Search for the cell housing the specified text and yield its [X, Y] center coordinate. 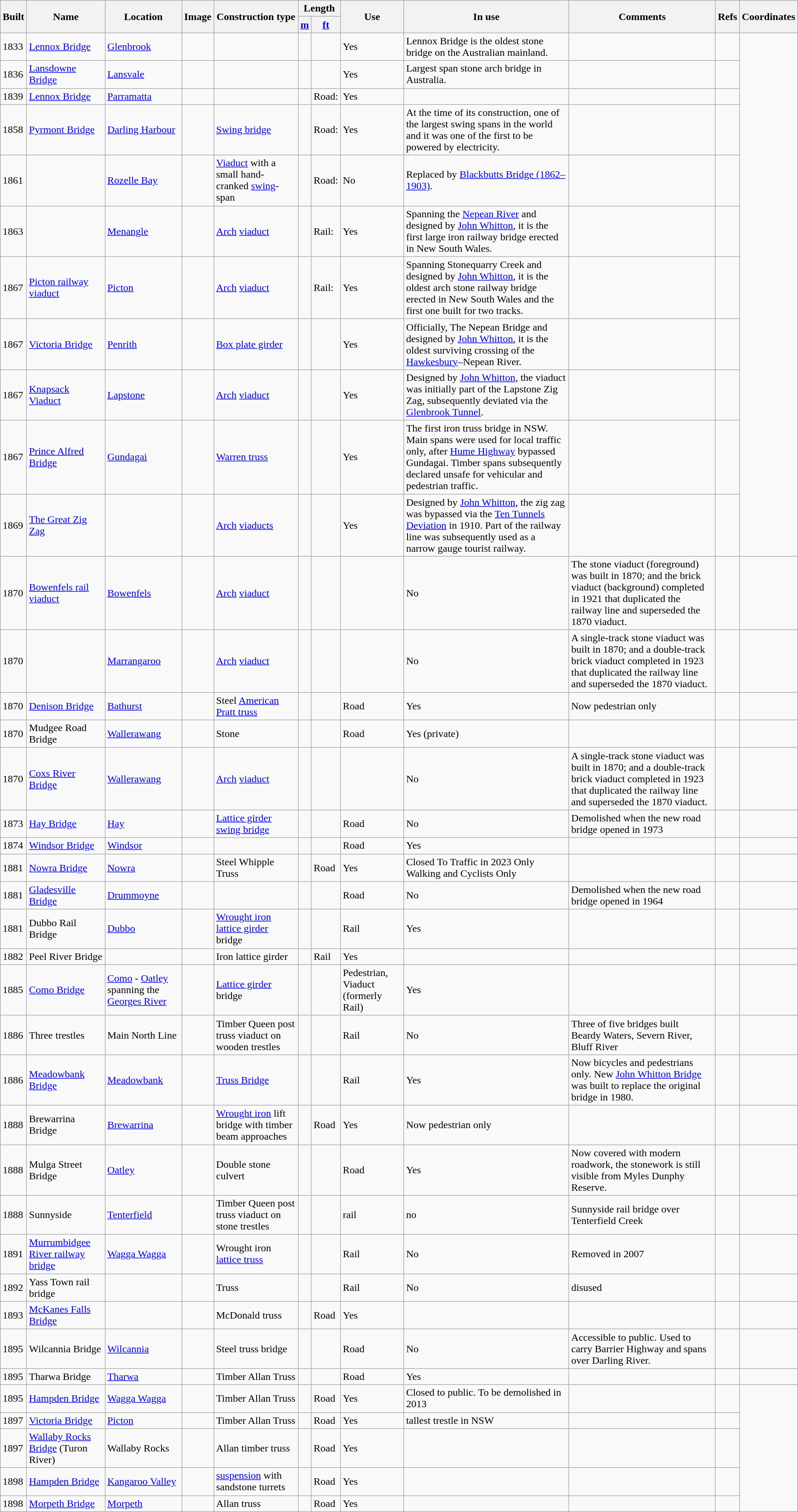
Meadowbank Bridge [66, 1080]
Name [66, 17]
Location [143, 17]
Brewarrina [143, 1125]
Sunnyside [66, 1215]
Rozelle Bay [143, 181]
Largest span stone arch bridge in Australia. [486, 74]
Hay [143, 824]
Timber Queen post truss viaduct on wooden trestles [256, 1035]
Use [372, 17]
Stone [256, 734]
ft [326, 25]
Sunnyside rail bridge over Tenterfield Creek [642, 1215]
Peel River Bridge [66, 956]
Now bicycles and pedestrians only. New John Whitton Bridge was built to replace the original bridge in 1980. [642, 1080]
Penrith [143, 344]
Picton railway viaduct [66, 288]
The Great Zig Zag [66, 525]
Viaduct with a small hand-cranked swing-span [256, 181]
Wrought iron lattice girder bridge [256, 929]
Swing bridge [256, 130]
Steel American Pratt truss [256, 706]
Image [198, 17]
suspension with sandstone turrets [256, 1482]
Iron lattice girder [256, 956]
1873 [14, 824]
Glenbrook [143, 47]
no [486, 1215]
Morpeth [143, 1503]
Mulga Street Bridge [66, 1170]
Lansvale [143, 74]
Arch viaducts [256, 525]
tallest trestle in NSW [486, 1420]
Steel truss bridge [256, 1349]
Windsor Bridge [66, 846]
McDonald truss [256, 1316]
Yass Town rail bridge [66, 1287]
Kangaroo Valley [143, 1482]
Tharwa Bridge [66, 1377]
1836 [14, 74]
Pedestrian, Viaduct (formerly Rail) [372, 990]
Lattice girder bridge [256, 990]
Bathurst [143, 706]
Three of five bridges builtBeardy Waters, Severn River, Bluff River [642, 1035]
Wallaby Rocks Bridge (Turon River) [66, 1448]
Removed in 2007 [642, 1254]
Closed To Traffic in 2023 Only Walking and Cyclists Only [486, 867]
Allan truss [256, 1503]
1833 [14, 47]
1885 [14, 990]
Demolished when the new road bridge opened in 1973 [642, 824]
Knapsack Viaduct [66, 395]
Wrought iron lift bridge with timber beam approaches [256, 1125]
Lattice girder swing bridge [256, 824]
Designed by John Whitton, the viaduct was initially part of the Lapstone Zig Zag, subsequently deviated via the Glenbrook Tunnel. [486, 395]
Drummoyne [143, 896]
Allan timber truss [256, 1448]
1891 [14, 1254]
Menangle [143, 231]
Oatley [143, 1170]
Construction type [256, 17]
Timber Queen post truss viaduct on stone trestles [256, 1215]
At the time of its construction, one of the largest swing spans in the world and it was one of the first to be powered by electricity. [486, 130]
Gladesville Bridge [66, 896]
1861 [14, 181]
Officially, The Nepean Bridge and designed by John Whitton, it is the oldest surviving crossing of the Hawkesbury–Nepean River. [486, 344]
Coxs River Bridge [66, 779]
Coordinates [769, 17]
Como - Oatley spanning the Georges River [143, 990]
Length [319, 9]
Wilcannia [143, 1349]
Marrangaroo [143, 661]
Refs [727, 17]
Lennox Bridge is the oldest stone bridge on the Australian mainland. [486, 47]
Prince Alfred Bridge [66, 457]
Steel Whipple Truss [256, 867]
Bowenfels [143, 593]
Tenterfield [143, 1215]
Truss [256, 1287]
Bowenfels rail viaduct [66, 593]
1858 [14, 130]
disused [642, 1287]
1882 [14, 956]
1893 [14, 1316]
Meadowbank [143, 1080]
Three trestles [66, 1035]
rail [372, 1215]
In use [486, 17]
m [304, 25]
Wilcannia Bridge [66, 1349]
Murrumbidgee River railway bridge [66, 1254]
Windsor [143, 846]
Accessible to public. Used to carry Barrier Highway and spans over Darling River. [642, 1349]
1839 [14, 96]
Pyrmont Bridge [66, 130]
Darling Harbour [143, 130]
Now covered with modern roadwork, the stonework is still visible from Myles Dunphy Reserve. [642, 1170]
Dubbo [143, 929]
Closed to public. To be demolished in 2013 [486, 1398]
Brewarrina Bridge [66, 1125]
1874 [14, 846]
Hay Bridge [66, 824]
Wrought iron lattice truss [256, 1254]
Warren truss [256, 457]
Demolished when the new road bridge opened in 1964 [642, 896]
Dubbo Rail Bridge [66, 929]
Como Bridge [66, 990]
McKanes Falls Bridge [66, 1316]
1892 [14, 1287]
Denison Bridge [66, 706]
Lapstone [143, 395]
Replaced by Blackbutts Bridge (1862–1903). [486, 181]
Box plate girder [256, 344]
Main North Line [143, 1035]
Double stone culvert [256, 1170]
Wallaby Rocks [143, 1448]
Tharwa [143, 1377]
1869 [14, 525]
1863 [14, 231]
Yes (private) [486, 734]
Spanning the Nepean River and designed by John Whitton, it is the first large iron railway bridge erected in New South Wales. [486, 231]
Mudgee Road Bridge [66, 734]
Parramatta [143, 96]
Truss Bridge [256, 1080]
Comments [642, 17]
Nowra Bridge [66, 867]
Nowra [143, 867]
Gundagai [143, 457]
Morpeth Bridge [66, 1503]
Built [14, 17]
Lansdowne Bridge [66, 74]
